Determine the (X, Y) coordinate at the center of the cell enclosing the given text.  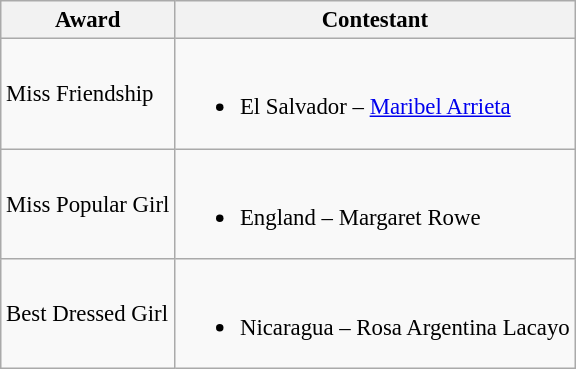
Best Dressed Girl (88, 314)
England – Margaret Rowe (375, 204)
Nicaragua – Rosa Argentina Lacayo (375, 314)
El Salvador – Maribel Arrieta (375, 94)
Contestant (375, 20)
Miss Friendship (88, 94)
Miss Popular Girl (88, 204)
Award (88, 20)
